Locate the cell with the specified text and output its (X, Y) center coordinate. 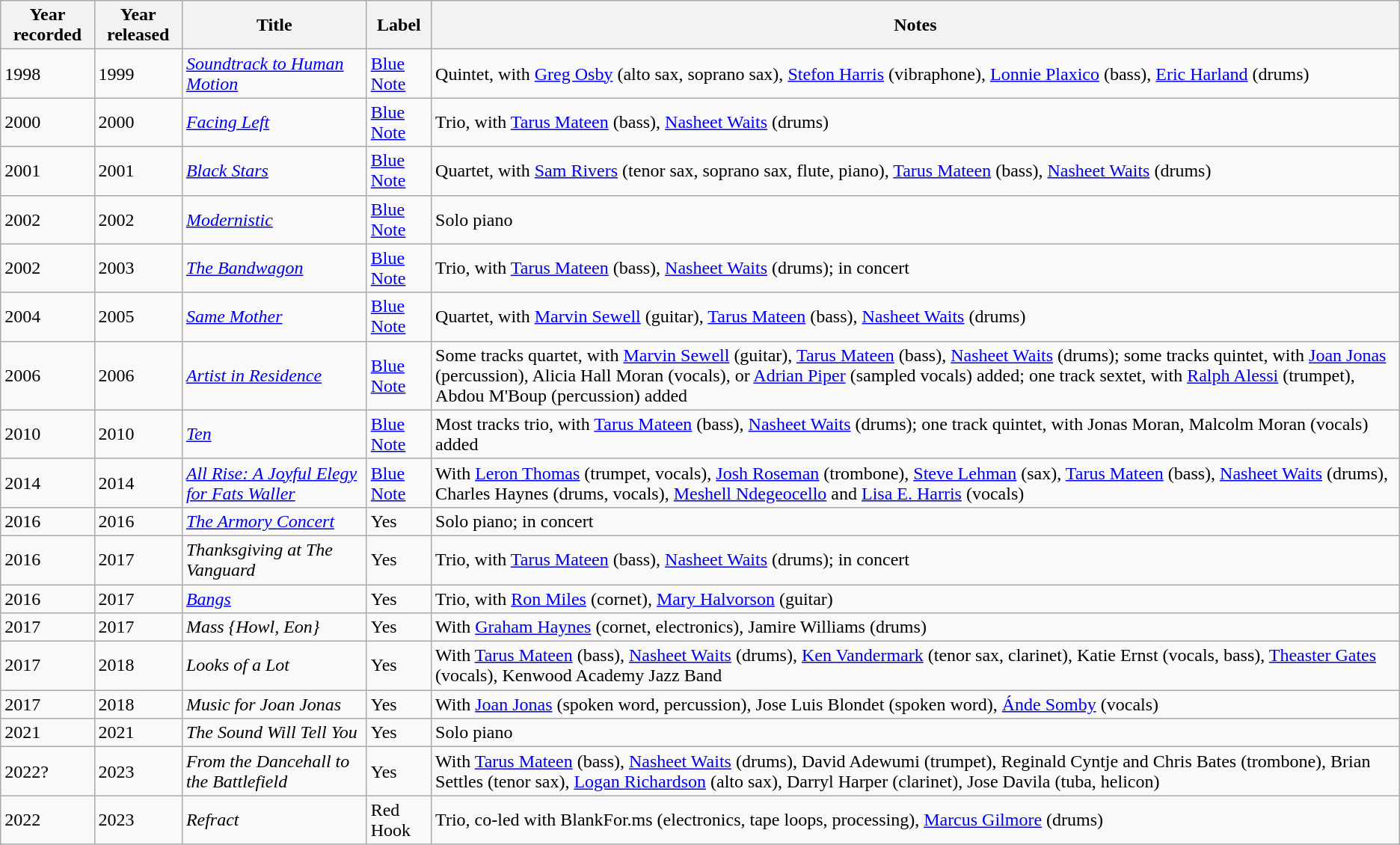
Same Mother (274, 317)
Solo piano; in concert (915, 521)
Red Hook (399, 820)
Black Stars (274, 170)
2005 (138, 317)
2004 (48, 317)
Looks of a Lot (274, 666)
Artist in Residence (274, 375)
2022 (48, 820)
Facing Left (274, 123)
The Armory Concert (274, 521)
Ten (274, 434)
Modernistic (274, 220)
Mass {Howl, Eon} (274, 627)
Quartet, with Sam Rivers (tenor sax, soprano sax, flute, piano), Tarus Mateen (bass), Nasheet Waits (drums) (915, 170)
Thanksgiving at The Vanguard (274, 559)
The Bandwagon (274, 268)
Notes (915, 25)
Trio, with Tarus Mateen (bass), Nasheet Waits (drums) (915, 123)
Soundtrack to Human Motion (274, 73)
Bangs (274, 599)
Quintet, with Greg Osby (alto sax, soprano sax), Stefon Harris (vibraphone), Lonnie Plaxico (bass), Eric Harland (drums) (915, 73)
Trio, with Ron Miles (cornet), Mary Halvorson (guitar) (915, 599)
Year released (138, 25)
Most tracks trio, with Tarus Mateen (bass), Nasheet Waits (drums); one track quintet, with Jonas Moran, Malcolm Moran (vocals) added (915, 434)
Year recorded (48, 25)
All Rise: A Joyful Elegy for Fats Waller (274, 483)
Quartet, with Marvin Sewell (guitar), Tarus Mateen (bass), Nasheet Waits (drums) (915, 317)
Refract (274, 820)
With Graham Haynes (cornet, electronics), Jamire Williams (drums) (915, 627)
1999 (138, 73)
2022? (48, 772)
Music for Joan Jonas (274, 704)
Trio, co-led with BlankFor.ms (electronics, tape loops, processing), Marcus Gilmore (drums) (915, 820)
The Sound Will Tell You (274, 733)
From the Dancehall to the Battlefield (274, 772)
2003 (138, 268)
1998 (48, 73)
With Joan Jonas (spoken word, percussion), Jose Luis Blondet (spoken word), Ánde Somby (vocals) (915, 704)
Title (274, 25)
Label (399, 25)
